Find where the given text appears and provide that cell's center as (X, Y) coordinate. 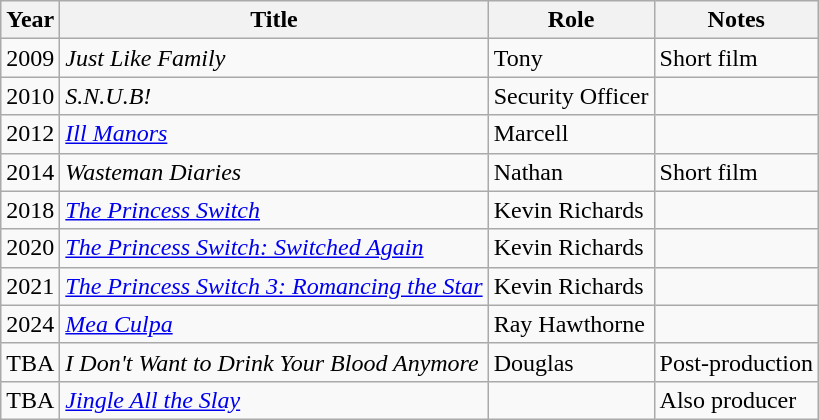
Also producer (736, 400)
Douglas (571, 362)
Year (30, 20)
2010 (30, 96)
The Princess Switch (274, 210)
Role (571, 20)
S.N.U.B! (274, 96)
Tony (571, 58)
2021 (30, 286)
2014 (30, 172)
2020 (30, 248)
Marcell (571, 134)
Nathan (571, 172)
2009 (30, 58)
Post-production (736, 362)
Title (274, 20)
Security Officer (571, 96)
Ray Hawthorne (571, 324)
Mea Culpa (274, 324)
The Princess Switch 3: Romancing the Star (274, 286)
2018 (30, 210)
Notes (736, 20)
Wasteman Diaries (274, 172)
I Don't Want to Drink Your Blood Anymore (274, 362)
The Princess Switch: Switched Again (274, 248)
Jingle All the Slay (274, 400)
Ill Manors (274, 134)
Just Like Family (274, 58)
2024 (30, 324)
2012 (30, 134)
